Find where the given text appears and provide that cell's center as (x, y) coordinate. 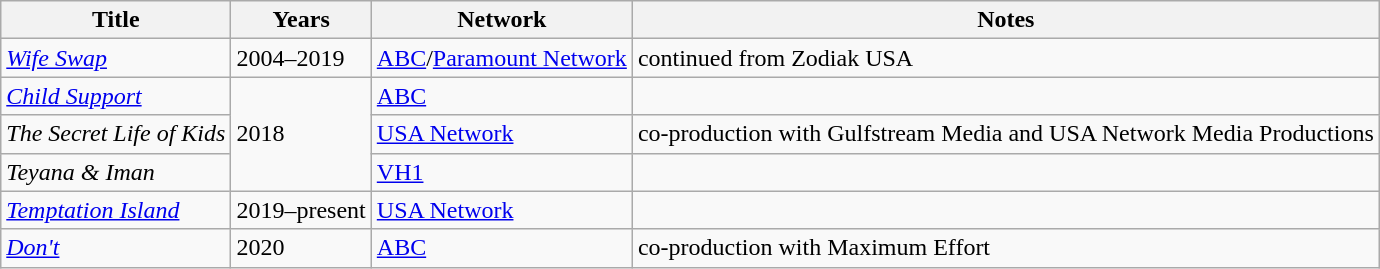
2020 (301, 248)
Network (502, 20)
2019–present (301, 210)
Title (116, 20)
ABC/Paramount Network (502, 58)
Years (301, 20)
2018 (301, 134)
Wife Swap (116, 58)
The Secret Life of Kids (116, 134)
co-production with Gulfstream Media and USA Network Media Productions (1006, 134)
VH1 (502, 172)
continued from Zodiak USA (1006, 58)
Temptation Island (116, 210)
Don't (116, 248)
Child Support (116, 96)
co-production with Maximum Effort (1006, 248)
Notes (1006, 20)
Teyana & Iman (116, 172)
2004–2019 (301, 58)
